Capture the cell that displays the provided text and extract its [X, Y] central coordinate. 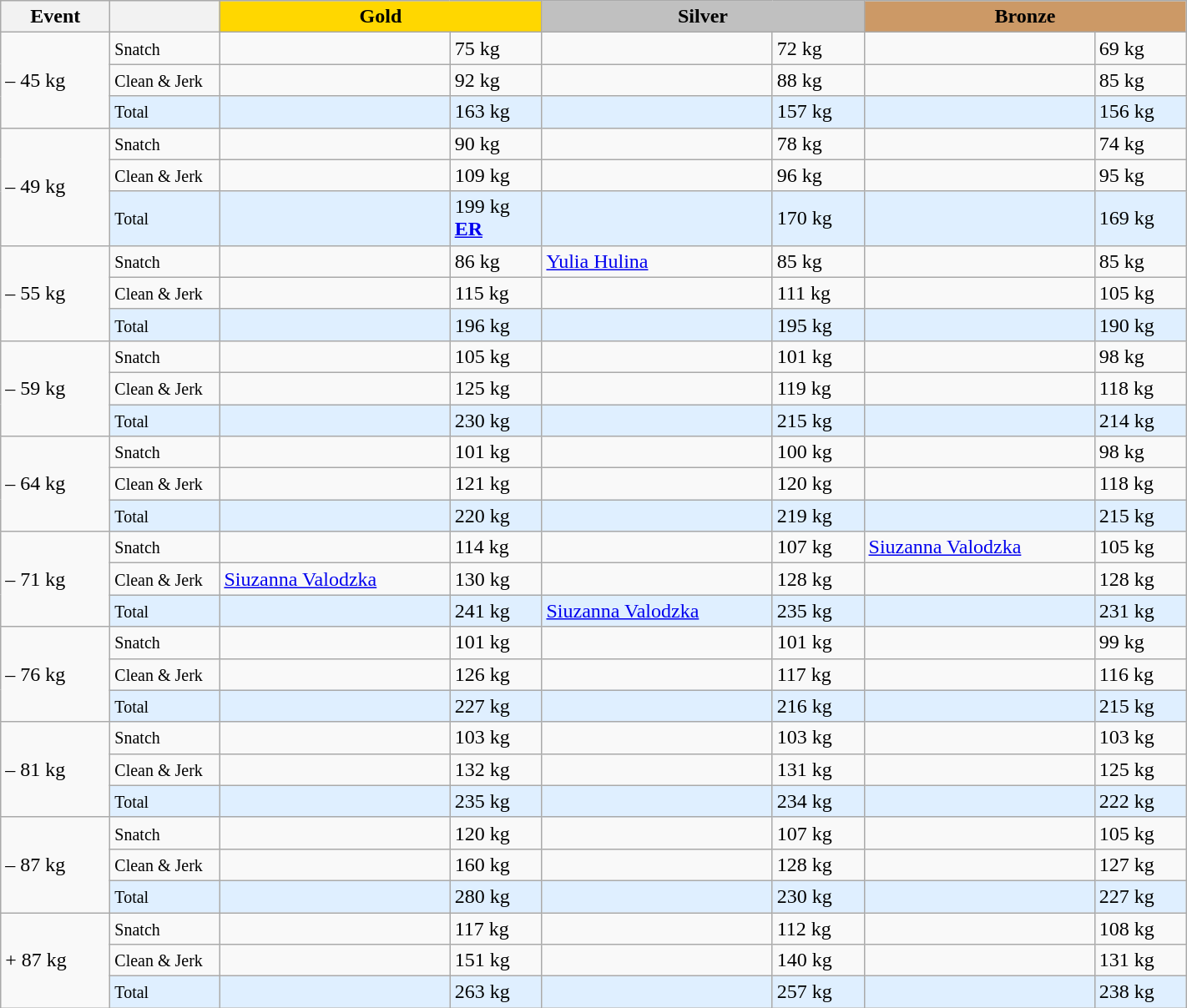
214 kg [1140, 420]
263 kg [496, 992]
238 kg [1140, 992]
– 55 kg [55, 293]
114 kg [496, 547]
– 87 kg [55, 864]
216 kg [818, 706]
157 kg [818, 112]
90 kg [496, 144]
Event [55, 17]
100 kg [818, 452]
199 kgER [496, 219]
190 kg [1140, 325]
163 kg [496, 112]
280 kg [496, 896]
Yulia Hulina [657, 261]
88 kg [818, 80]
109 kg [496, 175]
Bronze [1025, 17]
220 kg [496, 516]
96 kg [818, 175]
140 kg [818, 960]
+ 87 kg [55, 960]
231 kg [1140, 611]
74 kg [1140, 144]
75 kg [496, 48]
– 59 kg [55, 388]
132 kg [496, 769]
– 64 kg [55, 484]
95 kg [1140, 175]
257 kg [818, 992]
92 kg [496, 80]
126 kg [496, 674]
222 kg [1140, 801]
127 kg [1140, 864]
195 kg [818, 325]
69 kg [1140, 48]
121 kg [496, 484]
241 kg [496, 611]
111 kg [818, 293]
72 kg [818, 48]
169 kg [1140, 219]
119 kg [818, 388]
112 kg [818, 929]
116 kg [1140, 674]
115 kg [496, 293]
160 kg [496, 864]
151 kg [496, 960]
– 49 kg [55, 187]
196 kg [496, 325]
– 45 kg [55, 80]
– 81 kg [55, 769]
156 kg [1140, 112]
– 76 kg [55, 674]
86 kg [496, 261]
130 kg [496, 579]
78 kg [818, 144]
170 kg [818, 219]
Gold [381, 17]
99 kg [1140, 643]
– 71 kg [55, 579]
234 kg [818, 801]
Silver [703, 17]
219 kg [818, 516]
108 kg [1140, 929]
